For the text-containing cell, return its midpoint in [X, Y] coordinate format. 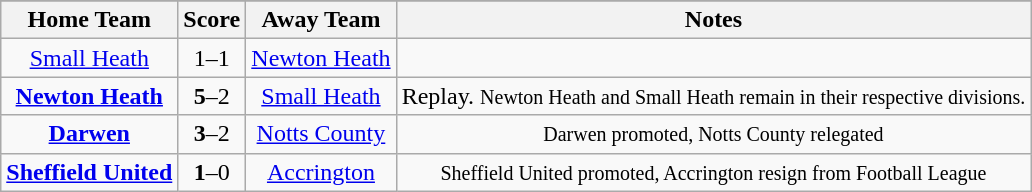
1–1 [212, 58]
5–2 [212, 96]
Home Team [90, 20]
Sheffield United [90, 172]
Darwen [90, 134]
3–2 [212, 134]
Notts County [321, 134]
Notes [714, 20]
Replay. Newton Heath and Small Heath remain in their respective divisions. [714, 96]
1–0 [212, 172]
Score [212, 20]
Darwen promoted, Notts County relegated [714, 134]
Away Team [321, 20]
Accrington [321, 172]
Sheffield United promoted, Accrington resign from Football League [714, 172]
